Locate the cell with the specified text and output its (X, Y) center coordinate. 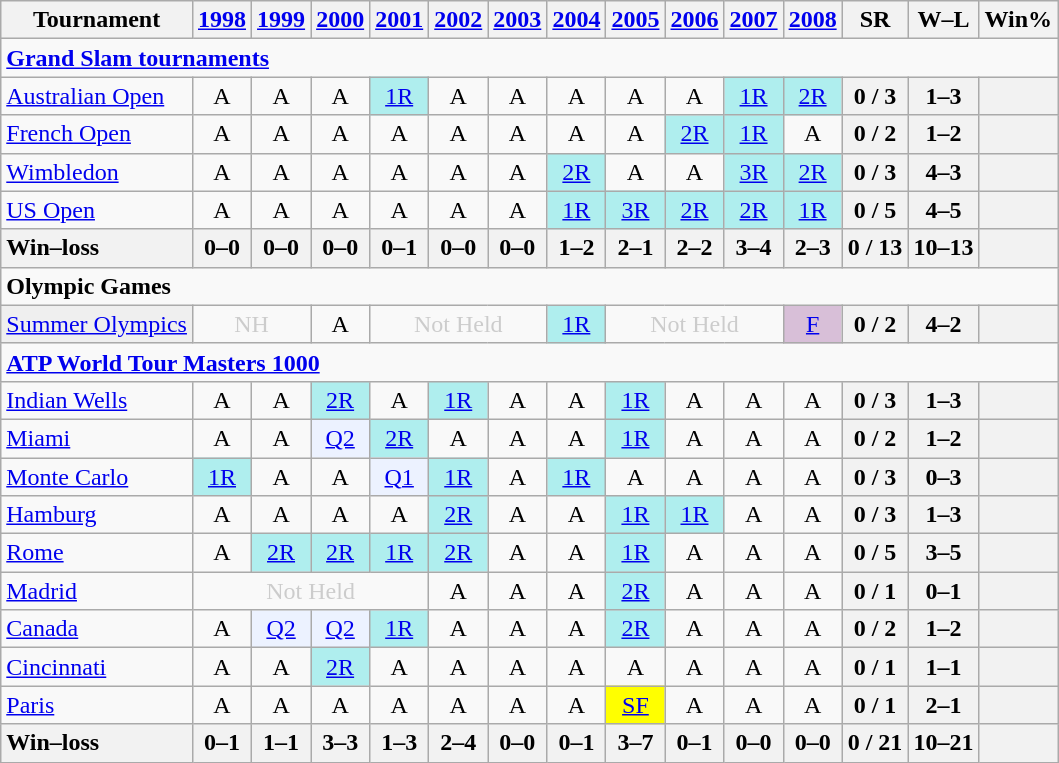
2–2 (694, 248)
10–21 (944, 743)
2007 (754, 20)
2004 (576, 20)
Cincinnati (97, 667)
Miami (97, 438)
0 / 21 (875, 743)
0 / 13 (875, 248)
3–4 (754, 248)
2001 (400, 20)
Q1 (400, 477)
Australian Open (97, 96)
0–3 (944, 477)
4–5 (944, 210)
2–4 (458, 743)
Monte Carlo (97, 477)
2005 (636, 20)
SR (875, 20)
Rome (97, 553)
Grand Slam tournaments (530, 58)
2003 (518, 20)
2006 (694, 20)
Indian Wells (97, 400)
2–3 (812, 248)
Summer Olympics (97, 324)
French Open (97, 134)
Tournament (97, 20)
10–13 (944, 248)
Canada (97, 629)
Paris (97, 705)
2000 (340, 20)
4–3 (944, 172)
2002 (458, 20)
3–5 (944, 553)
Madrid (97, 591)
NH (251, 324)
Hamburg (97, 515)
ATP World Tour Masters 1000 (530, 362)
4–2 (944, 324)
1998 (222, 20)
3–3 (340, 743)
W–L (944, 20)
US Open (97, 210)
Olympic Games (530, 286)
SF (636, 705)
3–7 (636, 743)
F (812, 324)
1999 (282, 20)
Wimbledon (97, 172)
2008 (812, 20)
Win% (1018, 20)
